Scan for the cell matching the given text and deliver its (x, y) coordinate at center. 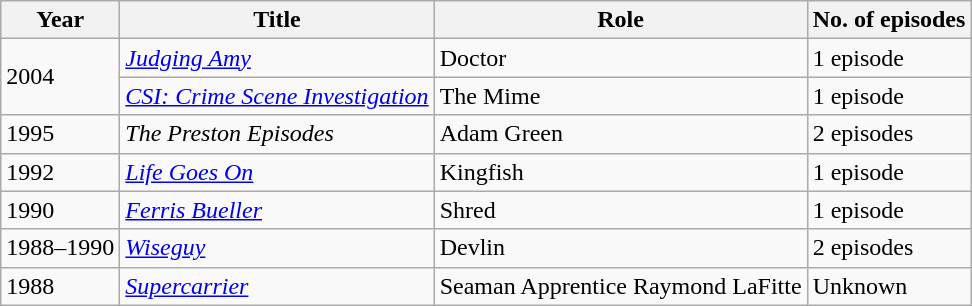
Unknown (889, 286)
Seaman Apprentice Raymond LaFitte (620, 286)
1992 (60, 172)
Kingfish (620, 172)
2004 (60, 77)
1988–1990 (60, 248)
Title (277, 20)
Supercarrier (277, 286)
1995 (60, 134)
Life Goes On (277, 172)
No. of episodes (889, 20)
Wiseguy (277, 248)
The Mime (620, 96)
Adam Green (620, 134)
Doctor (620, 58)
The Preston Episodes (277, 134)
Devlin (620, 248)
Judging Amy (277, 58)
Ferris Bueller (277, 210)
1990 (60, 210)
Role (620, 20)
CSI: Crime Scene Investigation (277, 96)
Year (60, 20)
1988 (60, 286)
Shred (620, 210)
